Capture the cell that displays the provided text and extract its [X, Y] central coordinate. 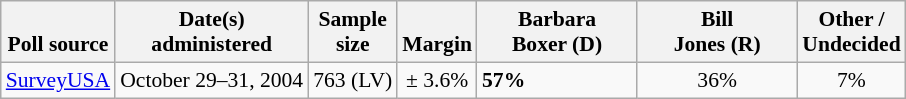
57% [557, 80]
36% [717, 80]
763 (LV) [352, 80]
Poll source [58, 32]
BillJones (R) [717, 32]
BarbaraBoxer (D) [557, 32]
± 3.6% [437, 80]
Other /Undecided [851, 32]
October 29–31, 2004 [212, 80]
7% [851, 80]
Margin [437, 32]
Samplesize [352, 32]
SurveyUSA [58, 80]
Date(s)administered [212, 32]
